Locate the cell with the specified text and output its [x, y] center coordinate. 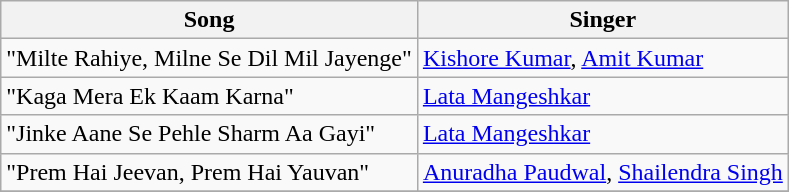
Anuradha Paudwal, Shailendra Singh [602, 172]
"Milte Rahiye, Milne Se Dil Mil Jayenge" [210, 58]
"Prem Hai Jeevan, Prem Hai Yauvan" [210, 172]
Kishore Kumar, Amit Kumar [602, 58]
"Jinke Aane Se Pehle Sharm Aa Gayi" [210, 134]
Song [210, 20]
Singer [602, 20]
"Kaga Mera Ek Kaam Karna" [210, 96]
